Identify which cell holds the provided text, then report its (X, Y) central coordinate. 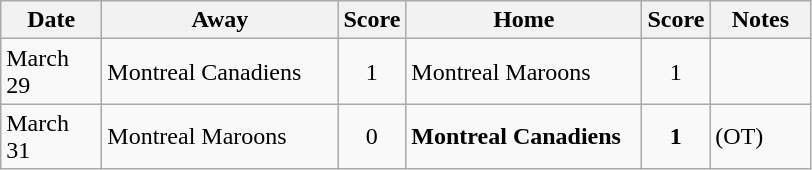
Notes (760, 20)
March 29 (52, 72)
0 (372, 136)
Date (52, 20)
(OT) (760, 136)
Away (220, 20)
March 31 (52, 136)
Home (524, 20)
